Output the (x, y) coordinate of the center of the cell containing the given text.  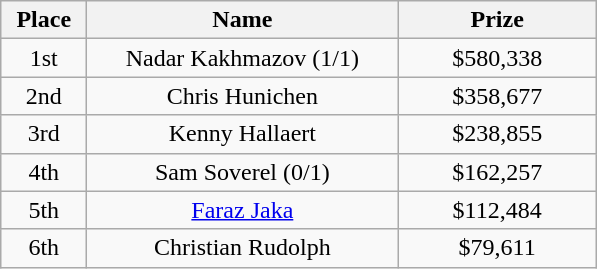
$162,257 (498, 172)
4th (44, 172)
Chris Hunichen (242, 96)
$112,484 (498, 210)
$358,677 (498, 96)
Nadar Kakhmazov (1/1) (242, 58)
Kenny Hallaert (242, 134)
1st (44, 58)
5th (44, 210)
Sam Soverel (0/1) (242, 172)
$580,338 (498, 58)
6th (44, 248)
Christian Rudolph (242, 248)
Faraz Jaka (242, 210)
Name (242, 20)
$238,855 (498, 134)
Place (44, 20)
2nd (44, 96)
Prize (498, 20)
$79,611 (498, 248)
3rd (44, 134)
